Find where the given text appears and provide that cell's center as (x, y) coordinate. 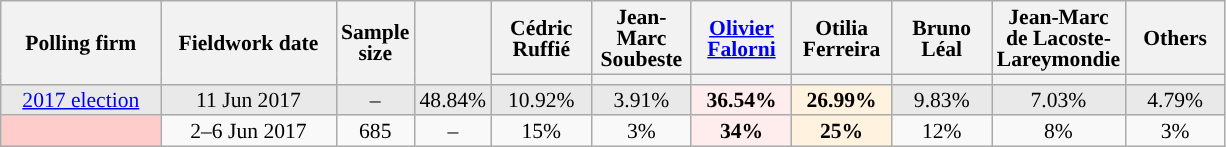
10.92% (541, 100)
34% (741, 132)
7.03% (1058, 100)
Otilia Ferreira (842, 38)
685 (375, 132)
48.84% (452, 100)
2–6 Jun 2017 (248, 132)
9.83% (942, 100)
36.54% (741, 100)
12% (942, 132)
Cédric Ruffié (541, 38)
Jean-Marc Soubeste (641, 38)
Jean-Marc de Lacoste-Lareymondie (1058, 38)
Others (1175, 38)
Polling firm (81, 42)
Fieldwork date (248, 42)
8% (1058, 132)
15% (541, 132)
Bruno Léal (942, 38)
11 Jun 2017 (248, 100)
Olivier Falorni (741, 38)
2017 election (81, 100)
Samplesize (375, 42)
25% (842, 132)
3.91% (641, 100)
4.79% (1175, 100)
26.99% (842, 100)
